Search for the cell housing the specified text and yield its [x, y] center coordinate. 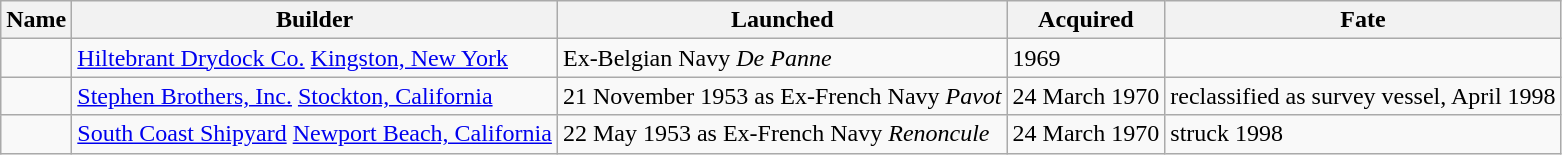
Stephen Brothers, Inc. Stockton, California [315, 96]
reclassified as survey vessel, April 1998 [1363, 96]
Acquired [1086, 20]
21 November 1953 as Ex-French Navy Pavot [782, 96]
Hiltebrant Drydock Co. Kingston, New York [315, 58]
Fate [1363, 20]
South Coast Shipyard Newport Beach, California [315, 134]
Name [36, 20]
22 May 1953 as Ex-French Navy Renoncule [782, 134]
struck 1998 [1363, 134]
Launched [782, 20]
Builder [315, 20]
1969 [1086, 58]
Ex-Belgian Navy De Panne [782, 58]
